Identify which cell holds the provided text, then report its (X, Y) central coordinate. 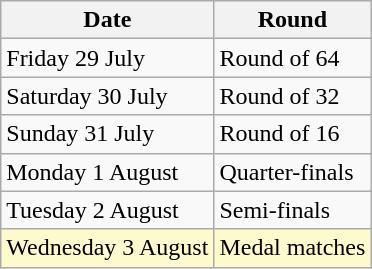
Sunday 31 July (108, 134)
Quarter-finals (292, 172)
Date (108, 20)
Wednesday 3 August (108, 248)
Round of 16 (292, 134)
Round of 64 (292, 58)
Semi-finals (292, 210)
Round (292, 20)
Friday 29 July (108, 58)
Medal matches (292, 248)
Round of 32 (292, 96)
Monday 1 August (108, 172)
Saturday 30 July (108, 96)
Tuesday 2 August (108, 210)
